Provide the [X, Y] coordinate of the cell's center where the given text is located.  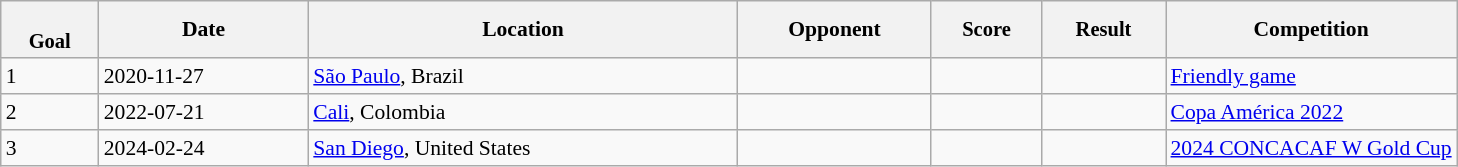
San Diego, United States [522, 148]
Score [986, 30]
Cali, Colombia [522, 112]
2024 CONCACAF W Gold Cup [1312, 148]
1 [50, 77]
Goal [50, 30]
Competition [1312, 30]
São Paulo, Brazil [522, 77]
Copa América 2022 [1312, 112]
2 [50, 112]
Date [204, 30]
3 [50, 148]
2022-07-21 [204, 112]
Friendly game [1312, 77]
2020-11-27 [204, 77]
Location [522, 30]
Result [1104, 30]
Opponent [835, 30]
2024-02-24 [204, 148]
